Pinpoint the cell where the given text exists, returning its (X, Y) midpoint coordinate. 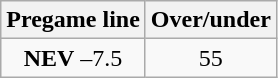
NEV –7.5 (74, 58)
Over/under (210, 20)
55 (210, 58)
Pregame line (74, 20)
